Return [x, y] of the center of cell containing provided text 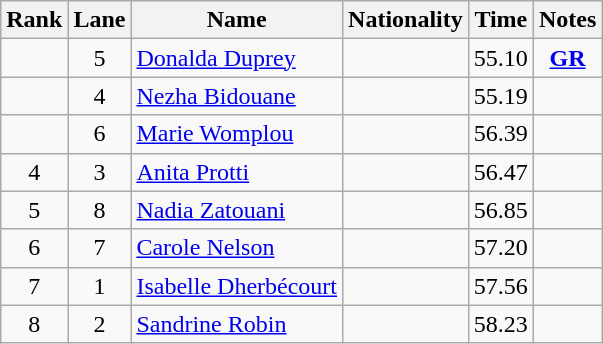
Notes [567, 20]
55.10 [500, 58]
Nezha Bidouane [237, 96]
Carole Nelson [237, 248]
Nadia Zatouani [237, 210]
Name [237, 20]
3 [100, 172]
58.23 [500, 324]
2 [100, 324]
Donalda Duprey [237, 58]
Isabelle Dherbécourt [237, 286]
Nationality [406, 20]
56.47 [500, 172]
Lane [100, 20]
Time [500, 20]
56.39 [500, 134]
Anita Protti [237, 172]
Sandrine Robin [237, 324]
56.85 [500, 210]
1 [100, 286]
57.56 [500, 286]
57.20 [500, 248]
55.19 [500, 96]
Rank [34, 20]
GR [567, 58]
Marie Womplou [237, 134]
